For the text-containing cell, return its midpoint in (X, Y) coordinate format. 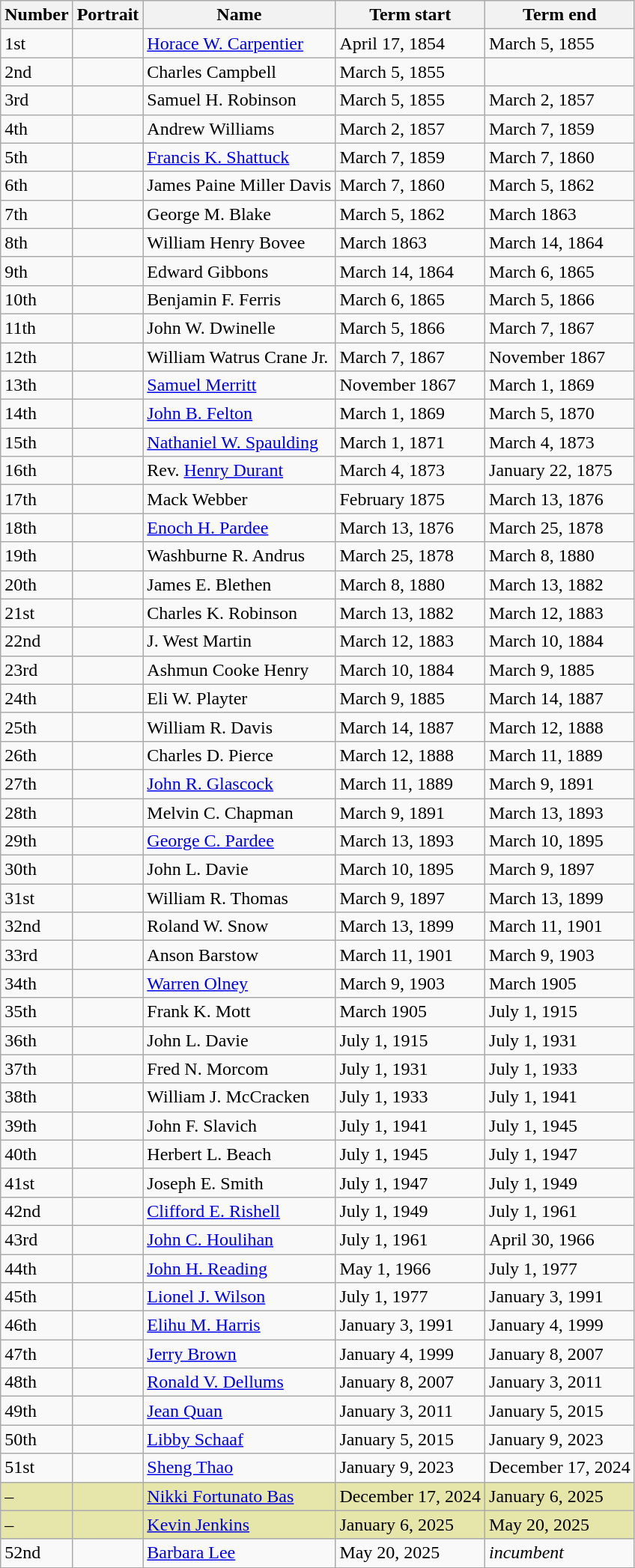
26th (37, 755)
18th (37, 528)
April 17, 1854 (410, 43)
Anson Barstow (240, 955)
Number (37, 15)
John C. Houlihan (240, 1239)
James Paine Miller Davis (240, 186)
44th (37, 1269)
Kevin Jenkins (240, 1525)
11th (37, 328)
43rd (37, 1239)
37th (37, 1069)
March 1, 1871 (410, 442)
32nd (37, 927)
38th (37, 1097)
George M. Blake (240, 214)
5th (37, 157)
Portrait (108, 15)
William R. Thomas (240, 898)
34th (37, 983)
Sheng Thao (240, 1468)
13th (37, 385)
Jean Quan (240, 1411)
John F. Slavich (240, 1126)
Ronald V. Dellums (240, 1382)
50th (37, 1439)
Fred N. Morcom (240, 1069)
22nd (37, 641)
William Watrus Crane Jr. (240, 357)
William Henry Bovee (240, 242)
Libby Schaaf (240, 1439)
23rd (37, 670)
14th (37, 414)
James E. Blethen (240, 585)
J. West Martin (240, 641)
48th (37, 1382)
Washburne R. Andrus (240, 556)
1st (37, 43)
Francis K. Shattuck (240, 157)
7th (37, 214)
Warren Olney (240, 983)
24th (37, 698)
Samuel Merritt (240, 385)
39th (37, 1126)
31st (37, 898)
John W. Dwinelle (240, 328)
Benjamin F. Ferris (240, 299)
John B. Felton (240, 414)
George C. Pardee (240, 841)
47th (37, 1354)
Andrew Williams (240, 129)
19th (37, 556)
29th (37, 841)
17th (37, 499)
Term end (560, 15)
January 22, 1875 (560, 471)
35th (37, 1012)
4th (37, 129)
Nikki Fortunato Bas (240, 1496)
February 1875 (410, 499)
46th (37, 1326)
41st (37, 1183)
51st (37, 1468)
William R. Davis (240, 727)
Samuel H. Robinson (240, 100)
John R. Glascock (240, 784)
12th (37, 357)
Frank K. Mott (240, 1012)
Name (240, 15)
Rev. Henry Durant (240, 471)
Lionel J. Wilson (240, 1297)
Horace W. Carpentier (240, 43)
20th (37, 585)
2nd (37, 72)
52nd (37, 1553)
Charles Campbell (240, 72)
49th (37, 1411)
March 5, 1870 (560, 414)
36th (37, 1040)
incumbent (560, 1553)
3rd (37, 100)
Charles D. Pierce (240, 755)
9th (37, 271)
33rd (37, 955)
Joseph E. Smith (240, 1183)
6th (37, 186)
10th (37, 299)
42nd (37, 1211)
Nathaniel W. Spaulding (240, 442)
Melvin C. Chapman (240, 812)
16th (37, 471)
April 30, 1966 (560, 1239)
Herbert L. Beach (240, 1154)
15th (37, 442)
Jerry Brown (240, 1354)
William J. McCracken (240, 1097)
21st (37, 613)
Enoch H. Pardee (240, 528)
40th (37, 1154)
Edward Gibbons (240, 271)
Eli W. Playter (240, 698)
Term start (410, 15)
30th (37, 870)
28th (37, 812)
45th (37, 1297)
25th (37, 727)
Clifford E. Rishell (240, 1211)
Ashmun Cooke Henry (240, 670)
27th (37, 784)
John H. Reading (240, 1269)
May 1, 1966 (410, 1269)
8th (37, 242)
Elihu M. Harris (240, 1326)
Charles K. Robinson (240, 613)
Roland W. Snow (240, 927)
Barbara Lee (240, 1553)
Mack Webber (240, 499)
